For the text-containing cell, return its midpoint in [x, y] coordinate format. 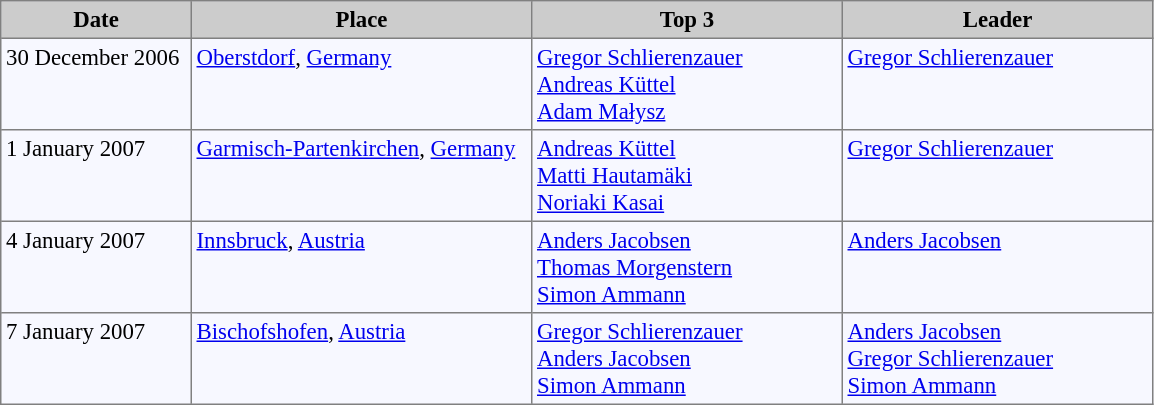
Gregor Schlierenzauer Anders Jacobsen Simon Ammann [687, 359]
Anders Jacobsen Gregor Schlierenzauer Simon Ammann [997, 359]
Place [361, 20]
Oberstdorf, Germany [361, 84]
Gregor Schlierenzauer Andreas Küttel Adam Małysz [687, 84]
1 January 2007 [96, 176]
Garmisch-Partenkirchen, Germany [361, 176]
Anders Jacobsen Thomas Morgenstern Simon Ammann [687, 267]
Date [96, 20]
4 January 2007 [96, 267]
Bischofshofen, Austria [361, 359]
Anders Jacobsen [997, 267]
7 January 2007 [96, 359]
Andreas Küttel Matti Hautamäki Noriaki Kasai [687, 176]
Leader [997, 20]
Top 3 [687, 20]
Innsbruck, Austria [361, 267]
30 December 2006 [96, 84]
